For the text-containing cell, return its midpoint in [x, y] coordinate format. 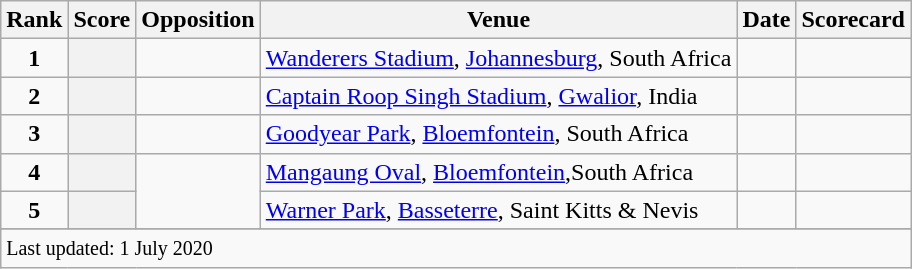
5 [34, 210]
1 [34, 58]
4 [34, 172]
Last updated: 1 July 2020 [456, 248]
Warner Park, Basseterre, Saint Kitts & Nevis [498, 210]
Rank [34, 20]
Mangaung Oval, Bloemfontein,South Africa [498, 172]
Date [766, 20]
3 [34, 134]
Opposition [198, 20]
Score [102, 20]
Wanderers Stadium, Johannesburg, South Africa [498, 58]
Scorecard [854, 20]
Goodyear Park, Bloemfontein, South Africa [498, 134]
Captain Roop Singh Stadium, Gwalior, India [498, 96]
Venue [498, 20]
2 [34, 96]
